Return (X, Y) of the center of cell containing provided text 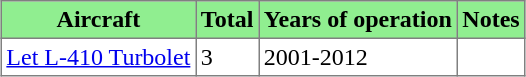
Aircraft (98, 20)
3 (228, 57)
Notes (491, 20)
Total (228, 20)
Years of operation (358, 20)
Let L-410 Turbolet (98, 57)
2001-2012 (358, 57)
